For the text-containing cell, return its midpoint in [X, Y] coordinate format. 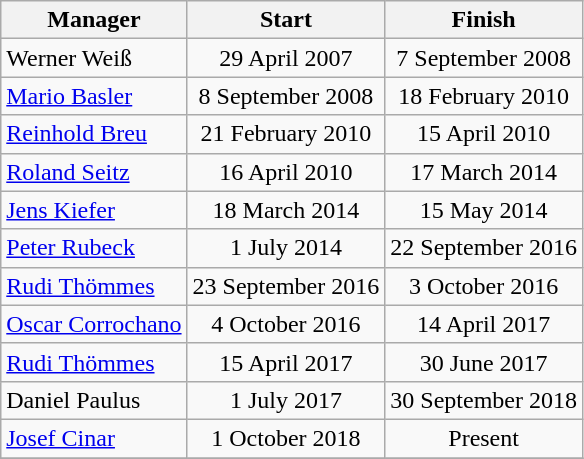
Oscar Corrochano [94, 324]
21 February 2010 [286, 134]
1 October 2018 [286, 438]
15 May 2014 [484, 210]
Werner Weiß [94, 58]
18 March 2014 [286, 210]
7 September 2008 [484, 58]
Peter Rubeck [94, 248]
18 February 2010 [484, 96]
8 September 2008 [286, 96]
Jens Kiefer [94, 210]
30 June 2017 [484, 362]
4 October 2016 [286, 324]
Present [484, 438]
15 April 2017 [286, 362]
Start [286, 20]
Reinhold Breu [94, 134]
Finish [484, 20]
1 July 2014 [286, 248]
1 July 2017 [286, 400]
30 September 2018 [484, 400]
22 September 2016 [484, 248]
17 March 2014 [484, 172]
3 October 2016 [484, 286]
15 April 2010 [484, 134]
Daniel Paulus [94, 400]
16 April 2010 [286, 172]
Josef Cinar [94, 438]
29 April 2007 [286, 58]
23 September 2016 [286, 286]
Mario Basler [94, 96]
Roland Seitz [94, 172]
14 April 2017 [484, 324]
Manager [94, 20]
